Return the [x, y] coordinate for the center point of the cell that contains the specified text.  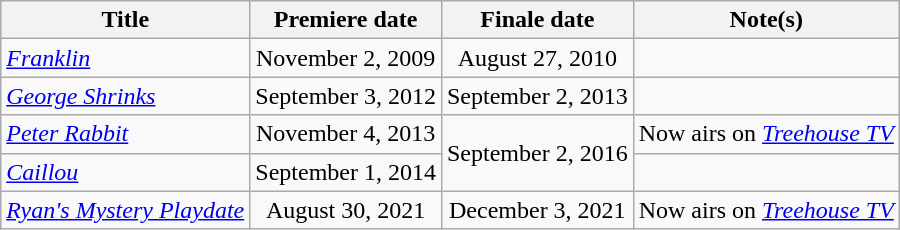
November 4, 2013 [346, 134]
September 2, 2013 [537, 96]
September 1, 2014 [346, 172]
Note(s) [766, 20]
Premiere date [346, 20]
Caillou [126, 172]
September 3, 2012 [346, 96]
December 3, 2021 [537, 210]
August 27, 2010 [537, 58]
September 2, 2016 [537, 153]
November 2, 2009 [346, 58]
Peter Rabbit [126, 134]
August 30, 2021 [346, 210]
Franklin [126, 58]
Finale date [537, 20]
Ryan's Mystery Playdate [126, 210]
Title [126, 20]
George Shrinks [126, 96]
